Find where the given text appears and provide that cell's center as (x, y) coordinate. 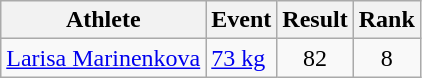
Result (315, 20)
Athlete (104, 20)
73 kg (242, 58)
Event (242, 20)
Larisa Marinenkova (104, 58)
Rank (386, 20)
82 (315, 58)
8 (386, 58)
